From the cell containing the given text, extract its center point as (x, y) coordinate. 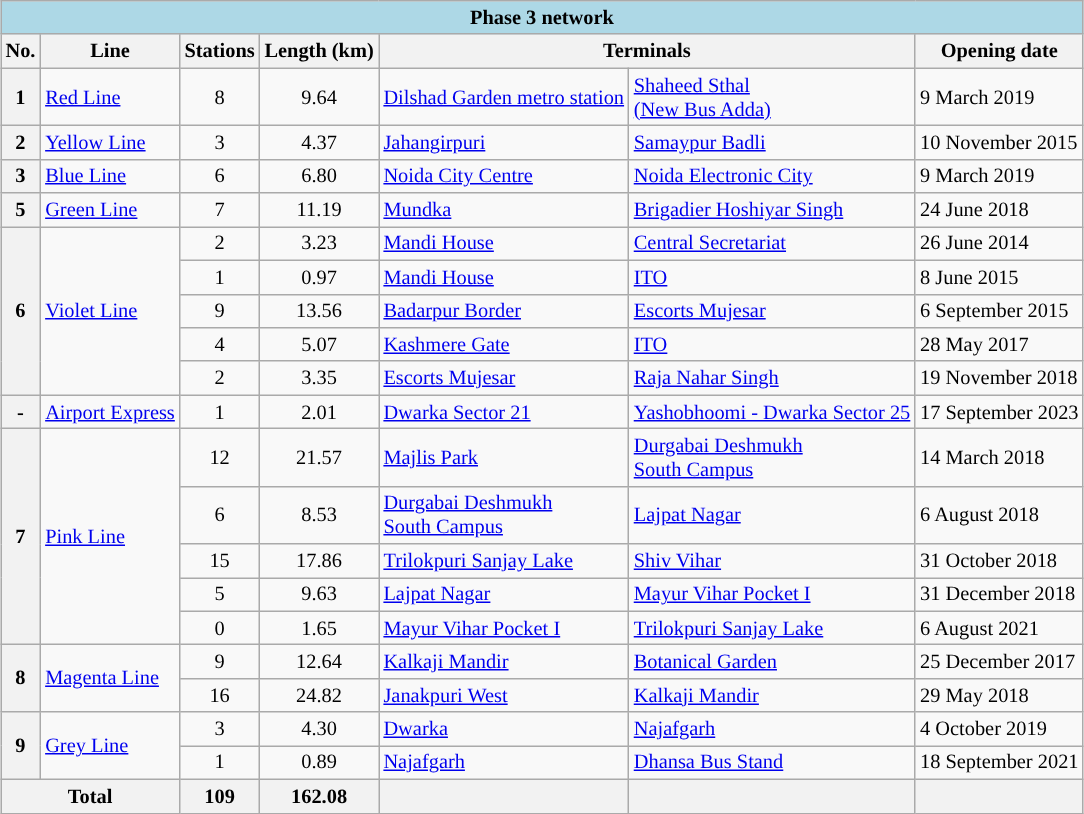
24.82 (320, 696)
Length (km) (320, 51)
18 September 2021 (999, 763)
Stations (220, 51)
Brigadier Hoshiyar Singh (772, 210)
6.80 (320, 176)
5.07 (320, 345)
21.57 (320, 458)
8 June 2015 (999, 277)
109 (220, 797)
Grey Line (110, 746)
31 December 2018 (999, 595)
Samaypur Badli (772, 143)
162.08 (320, 797)
29 May 2018 (999, 696)
Yellow Line (110, 143)
Red Line (110, 97)
- (21, 412)
12 (220, 458)
Dilshad Garden metro station (504, 97)
Badarpur Border (504, 311)
Total (90, 797)
6 September 2015 (999, 311)
No. (21, 51)
25 December 2017 (999, 662)
Airport Express (110, 412)
13.56 (320, 311)
0.89 (320, 763)
Shaheed Sthal(New Bus Adda) (772, 97)
Blue Line (110, 176)
Central Secretariat (772, 244)
26 June 2014 (999, 244)
Jahangirpuri (504, 143)
8.53 (320, 515)
Opening date (999, 51)
1.65 (320, 628)
4 October 2019 (999, 729)
3.35 (320, 378)
3.23 (320, 244)
16 (220, 696)
Magenta Line (110, 678)
Line (110, 51)
Janakpuri West (504, 696)
11.19 (320, 210)
0 (220, 628)
Yashobhoomi - Dwarka Sector 25 (772, 412)
15 (220, 561)
14 March 2018 (999, 458)
Pink Line (110, 537)
17.86 (320, 561)
Green Line (110, 210)
4.30 (320, 729)
24 June 2018 (999, 210)
6 August 2018 (999, 515)
Terminals (648, 51)
Violet Line (110, 311)
31 October 2018 (999, 561)
0.97 (320, 277)
Phase 3 network (542, 18)
6 August 2021 (999, 628)
4.37 (320, 143)
Noida City Centre (504, 176)
9.63 (320, 595)
Noida Electronic City (772, 176)
4 (220, 345)
Dwarka Sector 21 (504, 412)
Kashmere Gate (504, 345)
Mundka (504, 210)
28 May 2017 (999, 345)
Shiv Vihar (772, 561)
Dwarka (504, 729)
Raja Nahar Singh (772, 378)
2.01 (320, 412)
12.64 (320, 662)
Botanical Garden (772, 662)
10 November 2015 (999, 143)
Majlis Park (504, 458)
17 September 2023 (999, 412)
Dhansa Bus Stand (772, 763)
19 November 2018 (999, 378)
9.64 (320, 97)
